Search for the cell housing the specified text and yield its [X, Y] center coordinate. 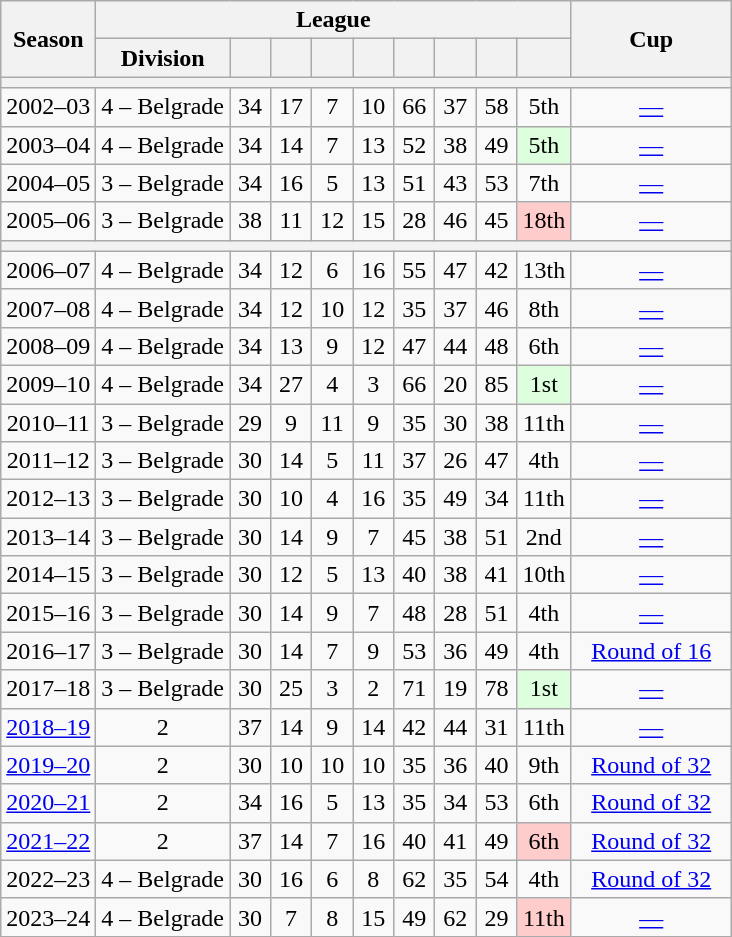
2011–12 [48, 461]
17 [292, 107]
2017–18 [48, 689]
10th [544, 575]
2021–22 [48, 841]
2012–13 [48, 499]
2014–15 [48, 575]
58 [496, 107]
Season [48, 39]
2020–21 [48, 803]
2004–05 [48, 183]
54 [496, 879]
2006–07 [48, 270]
78 [496, 689]
2019–20 [48, 765]
71 [414, 689]
2002–03 [48, 107]
2007–08 [48, 308]
2016–17 [48, 651]
18th [544, 221]
Round of 16 [652, 651]
26 [456, 461]
2005–06 [48, 221]
43 [456, 183]
2018–19 [48, 727]
2023–24 [48, 917]
2010–11 [48, 423]
19 [456, 689]
2003–04 [48, 145]
13th [544, 270]
27 [292, 384]
2008–09 [48, 346]
55 [414, 270]
7th [544, 183]
31 [496, 727]
League [334, 20]
9th [544, 765]
52 [414, 145]
8th [544, 308]
Cup [652, 39]
20 [456, 384]
2009–10 [48, 384]
2015–16 [48, 613]
2nd [544, 537]
2022–23 [48, 879]
85 [496, 384]
2013–14 [48, 537]
25 [292, 689]
Division [163, 58]
